Locate the cell with the specified text and output its (x, y) center coordinate. 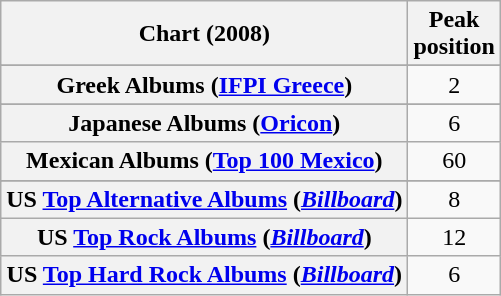
2 (454, 85)
Japanese Albums (Oricon) (204, 123)
US Top Alternative Albums (Billboard) (204, 199)
US Top Rock Albums (Billboard) (204, 237)
Greek Albums (IFPI Greece) (204, 85)
US Top Hard Rock Albums (Billboard) (204, 275)
60 (454, 161)
8 (454, 199)
Chart (2008) (204, 34)
12 (454, 237)
Peakposition (454, 34)
Mexican Albums (Top 100 Mexico) (204, 161)
